Extract the [x, y] coordinate from the center of the cell holding the provided text.  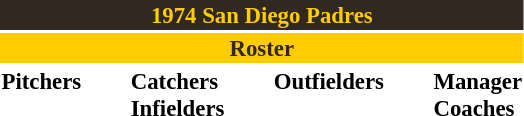
Roster [262, 48]
1974 San Diego Padres [262, 15]
